Pinpoint the cell where the given text exists, returning its [x, y] midpoint coordinate. 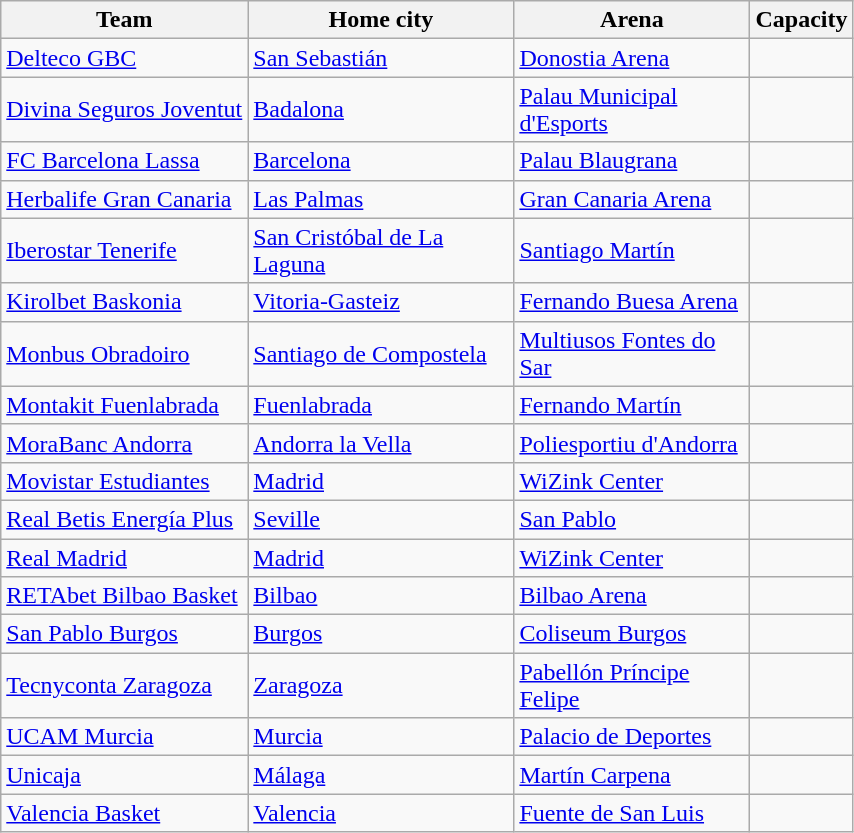
Monbus Obradoiro [124, 354]
Palacio de Deportes [632, 737]
UCAM Murcia [124, 737]
FC Barcelona Lassa [124, 161]
Fuente de San Luis [632, 813]
Murcia [381, 737]
Andorra la Vella [381, 443]
Palau Municipal d'Esports [632, 110]
Coliseum Burgos [632, 634]
RETAbet Bilbao Basket [124, 596]
Martín Carpena [632, 775]
Santiago Martín [632, 250]
Santiago de Compostela [381, 354]
Herbalife Gran Canaria [124, 199]
Las Palmas [381, 199]
Barcelona [381, 161]
Divina Seguros Joventut [124, 110]
Zaragoza [381, 686]
Vitoria-Gasteiz [381, 302]
Real Madrid [124, 557]
Real Betis Energía Plus [124, 519]
Tecnyconta Zaragoza [124, 686]
Delteco GBC [124, 58]
Bilbao [381, 596]
Gran Canaria Arena [632, 199]
Movistar Estudiantes [124, 481]
Seville [381, 519]
Pabellón Príncipe Felipe [632, 686]
Valencia Basket [124, 813]
Poliesportiu d'Andorra [632, 443]
Valencia [381, 813]
Málaga [381, 775]
Montakit Fuenlabrada [124, 405]
Fernando Martín [632, 405]
Arena [632, 20]
Fuenlabrada [381, 405]
Team [124, 20]
Donostia Arena [632, 58]
Capacity [802, 20]
San Cristóbal de La Laguna [381, 250]
San Sebastián [381, 58]
Home city [381, 20]
Unicaja [124, 775]
Badalona [381, 110]
Fernando Buesa Arena [632, 302]
Palau Blaugrana [632, 161]
Kirolbet Baskonia [124, 302]
Multiusos Fontes do Sar [632, 354]
Burgos [381, 634]
Bilbao Arena [632, 596]
MoraBanc Andorra [124, 443]
San Pablo Burgos [124, 634]
Iberostar Tenerife [124, 250]
San Pablo [632, 519]
